Search for the cell housing the specified text and yield its [x, y] center coordinate. 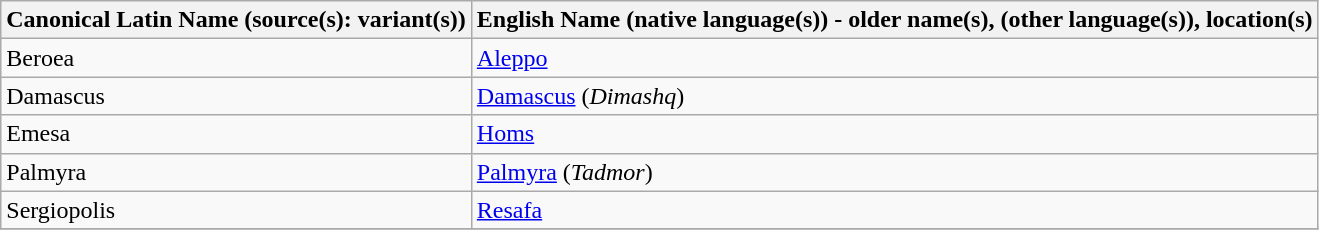
Palmyra (Tadmor) [894, 172]
Beroea [236, 58]
English Name (native language(s)) - older name(s), (other language(s)), location(s) [894, 20]
Emesa [236, 134]
Damascus (Dimashq) [894, 96]
Palmyra [236, 172]
Homs [894, 134]
Aleppo [894, 58]
Sergiopolis [236, 210]
Resafa [894, 210]
Canonical Latin Name (source(s): variant(s)) [236, 20]
Damascus [236, 96]
